Return the (x, y) coordinate for the center point of the cell that contains the specified text.  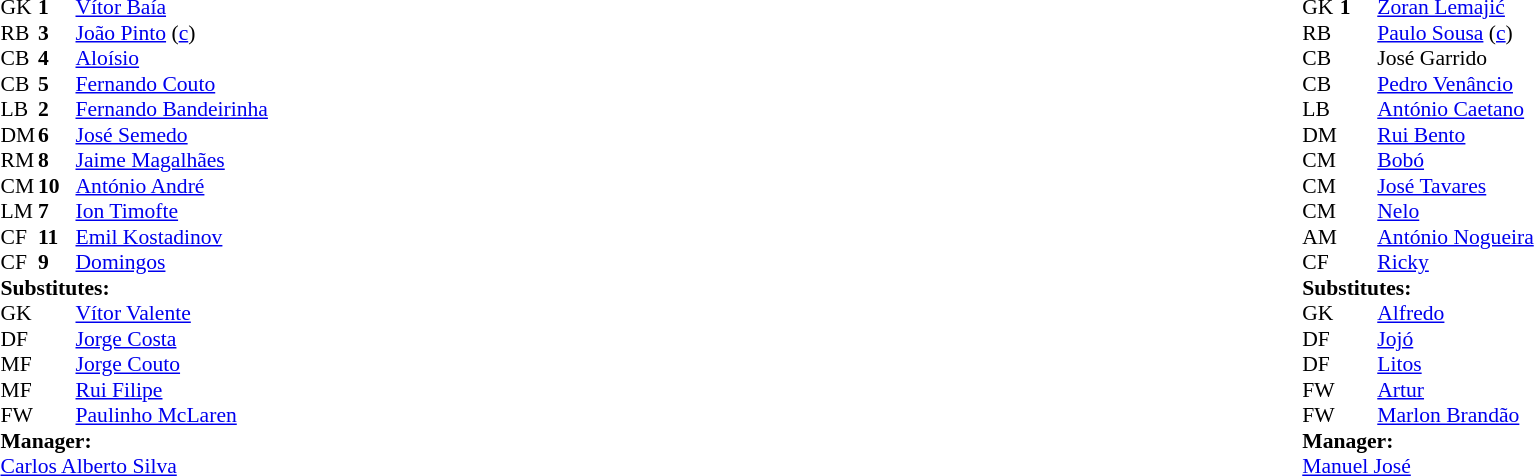
Marlon Brandão (1455, 415)
5 (57, 84)
Aloísio (172, 59)
António Caetano (1455, 109)
José Garrido (1455, 59)
Paulo Sousa (c) (1455, 33)
LM (19, 211)
Bobó (1455, 161)
Fernando Couto (172, 84)
Fernando Bandeirinha (172, 109)
2 (57, 109)
Nelo (1455, 211)
7 (57, 211)
Ricky (1455, 263)
Pedro Venâncio (1455, 84)
Paulinho McLaren (172, 415)
Jojó (1455, 339)
José Semedo (172, 135)
Jorge Costa (172, 339)
RM (19, 161)
3 (57, 33)
Jorge Couto (172, 365)
Domingos (172, 263)
AM (1321, 237)
8 (57, 161)
Rui Bento (1455, 135)
António Nogueira (1455, 237)
Rui Filipe (172, 390)
António André (172, 186)
4 (57, 59)
Ion Timofte (172, 211)
11 (57, 237)
Emil Kostadinov (172, 237)
Artur (1455, 390)
10 (57, 186)
Jaime Magalhães (172, 161)
José Tavares (1455, 186)
Alfredo (1455, 313)
9 (57, 263)
Vítor Valente (172, 313)
João Pinto (c) (172, 33)
6 (57, 135)
Litos (1455, 365)
